Return (X, Y) of the center of cell containing provided text 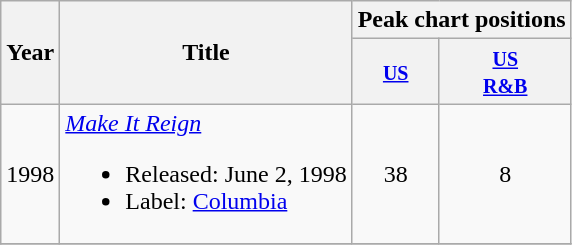
Make It ReignReleased: June 2, 1998Label: Columbia (206, 174)
1998 (30, 174)
USR&B (505, 72)
38 (396, 174)
Title (206, 52)
Year (30, 52)
8 (505, 174)
Peak chart positions (462, 20)
US (396, 72)
